Detect which cell encompasses the target text, then output its [X, Y] center coordinate. 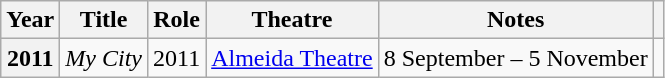
Year [30, 20]
8 September – 5 November [516, 58]
My City [104, 58]
Notes [516, 20]
Theatre [292, 20]
Almeida Theatre [292, 58]
Title [104, 20]
Role [176, 20]
